Search for the cell housing the specified text and yield its (x, y) center coordinate. 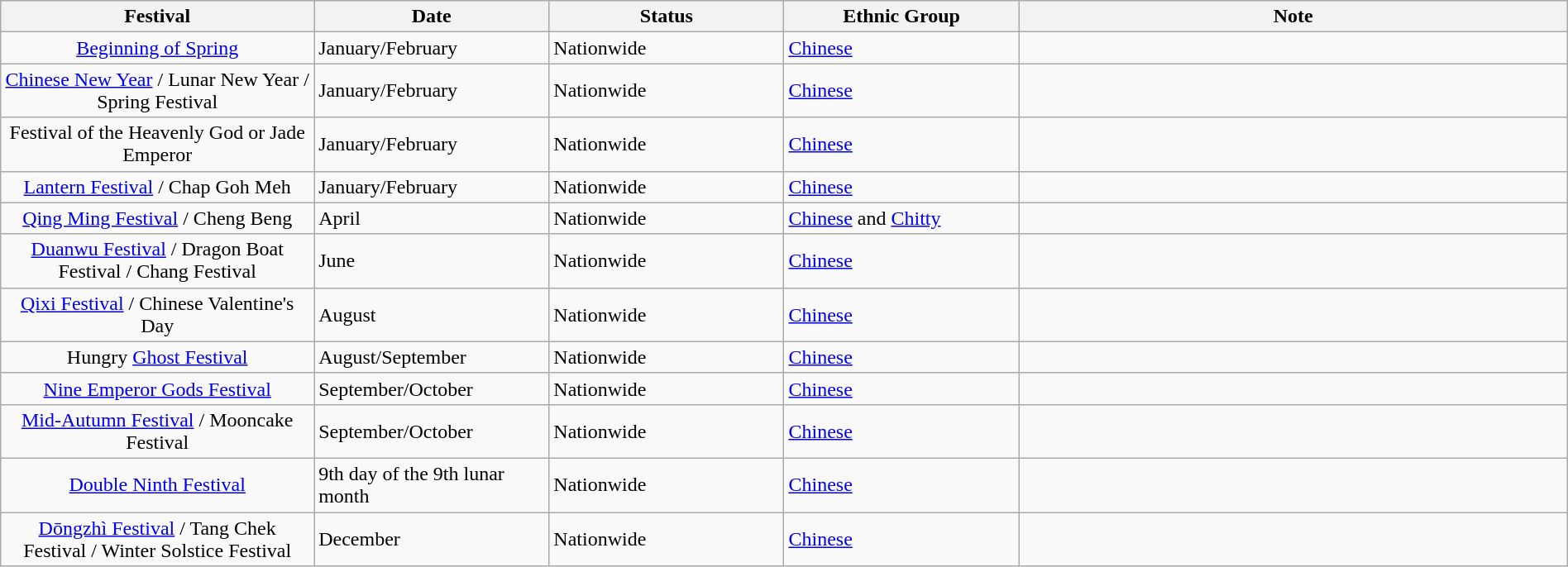
Date (432, 17)
Festival (157, 17)
Mid-Autumn Festival / Mooncake Festival (157, 431)
Chinese and Chitty (901, 218)
Lantern Festival / Chap Goh Meh (157, 187)
August/September (432, 357)
June (432, 261)
Ethnic Group (901, 17)
Note (1293, 17)
December (432, 539)
August (432, 314)
Qing Ming Festival / Cheng Beng (157, 218)
Nine Emperor Gods Festival (157, 388)
Beginning of Spring (157, 48)
Festival of the Heavenly God or Jade Emperor (157, 144)
Status (667, 17)
Hungry Ghost Festival (157, 357)
Qixi Festival / Chinese Valentine's Day (157, 314)
Double Ninth Festival (157, 484)
Duanwu Festival / Dragon Boat Festival / Chang Festival (157, 261)
Dōngzhì Festival / Tang Chek Festival / Winter Solstice Festival (157, 539)
9th day of the 9th lunar month (432, 484)
Chinese New Year / Lunar New Year / Spring Festival (157, 91)
April (432, 218)
